Locate the cell with the specified text and output its (x, y) center coordinate. 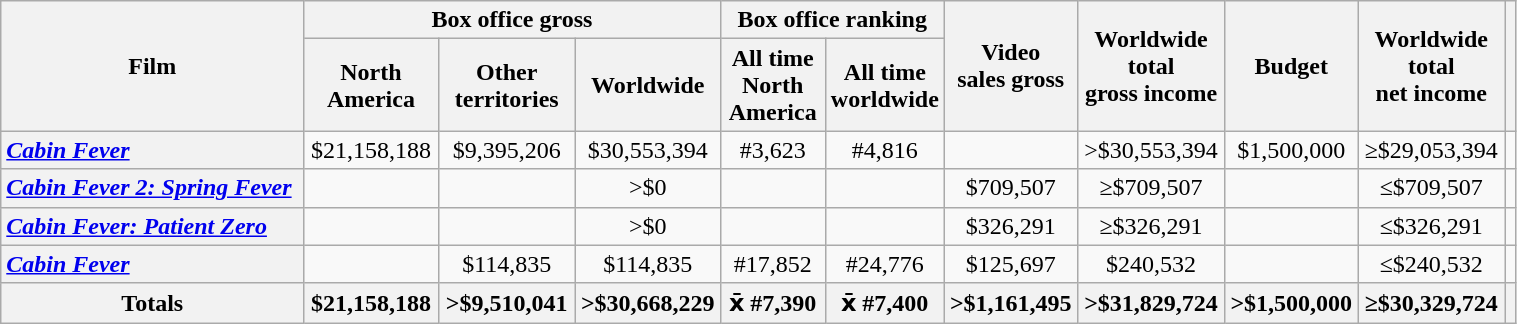
≥$326,291 (1151, 226)
>$1,500,000 (1292, 303)
≥$29,053,394 (1432, 150)
All time North America (772, 85)
$240,532 (1151, 264)
>$30,668,229 (648, 303)
#17,852 (772, 264)
$9,395,206 (506, 150)
>$1,161,495 (1010, 303)
$30,553,394 (648, 150)
Video sales gross (1010, 66)
#24,776 (884, 264)
≤$240,532 (1432, 264)
All time worldwide (884, 85)
x̄ #7,390 (772, 303)
Worldwide total gross income (1151, 66)
$709,507 (1010, 188)
Budget (1292, 66)
≥$30,329,724 (1432, 303)
#4,816 (884, 150)
Other territories (506, 85)
Box office ranking (832, 20)
#3,623 (772, 150)
Cabin Fever: Patient Zero (152, 226)
Worldwide totalnet income (1432, 66)
$125,697 (1010, 264)
Box office gross (512, 20)
≤$709,507 (1432, 188)
North America (371, 85)
Totals (152, 303)
Film (152, 66)
≤$326,291 (1432, 226)
>$30,553,394 (1151, 150)
$326,291 (1010, 226)
$1,500,000 (1292, 150)
Cabin Fever 2: Spring Fever (152, 188)
≥$709,507 (1151, 188)
>$9,510,041 (506, 303)
>$31,829,724 (1151, 303)
x̄ #7,400 (884, 303)
Worldwide (648, 85)
